Detect which cell encompasses the target text, then output its (X, Y) center coordinate. 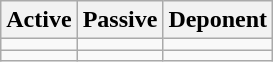
Deponent (218, 20)
Passive (120, 20)
Active (39, 20)
